Locate the cell with the specified text and output its [x, y] center coordinate. 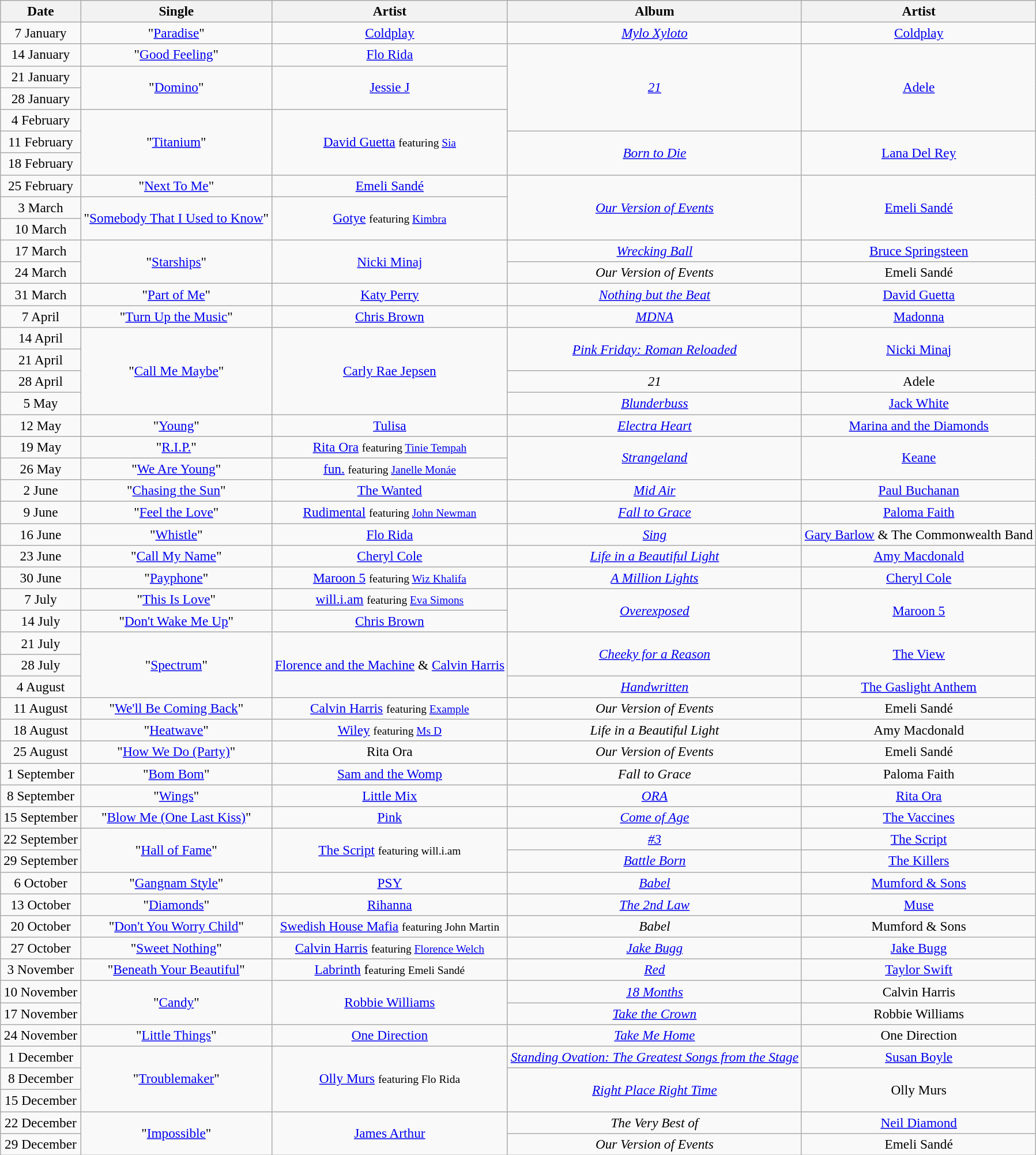
Electra Heart [654, 425]
18 Months [654, 991]
Olly Murs featuring Flo Rida [390, 1078]
"How We Do (Party)" [176, 752]
The Vaccines [919, 817]
27 October [40, 948]
8 September [40, 795]
Mylo Xyloto [654, 33]
8 December [40, 1079]
16 June [40, 534]
14 July [40, 621]
David Guetta featuring Sia [390, 142]
Muse [919, 904]
Rudimental featuring John Newman [390, 512]
Olly Murs [919, 1090]
"Troublemaker" [176, 1078]
2 June [40, 490]
The Script [919, 839]
"Somebody That I Used to Know" [176, 218]
"Titanium" [176, 142]
Pink Friday: Roman Reloaded [654, 349]
"Part of Me" [176, 294]
4 August [40, 686]
"Chasing the Sun" [176, 490]
"Candy" [176, 1002]
"Don't Wake Me Up" [176, 621]
"Hall of Fame" [176, 850]
Rihanna [390, 904]
26 May [40, 469]
1 September [40, 774]
Pink [390, 817]
21 July [40, 643]
29 December [40, 1144]
30 June [40, 578]
#3 [654, 839]
12 May [40, 425]
Keane [919, 458]
Tulisa [390, 425]
"Don't You Worry Child" [176, 926]
"Payphone" [176, 578]
"We Are Young" [176, 469]
"Turn Up the Music" [176, 316]
Neil Diamond [919, 1122]
Strangeland [654, 458]
Labrinth featuring Emeli Sandé [390, 970]
"Paradise" [176, 33]
14 April [40, 338]
Calvin Harris featuring Florence Welch [390, 948]
24 November [40, 1035]
Single [176, 11]
25 February [40, 186]
Overexposed [654, 610]
ORA [654, 795]
Bruce Springsteen [919, 251]
Susan Boyle [919, 1057]
Take Me Home [654, 1035]
11 February [40, 142]
Handwritten [654, 686]
Red [654, 970]
Right Place Right Time [654, 1090]
PSY [390, 883]
David Guetta [919, 294]
will.i.am featuring Eva Simons [390, 599]
4 February [40, 120]
22 September [40, 839]
Standing Ovation: The Greatest Songs from the Stage [654, 1057]
"Good Feeling" [176, 55]
Sam and the Womp [390, 774]
Jack White [919, 403]
Blunderbuss [654, 403]
"Starships" [176, 262]
28 April [40, 382]
21 January [40, 77]
Jessie J [390, 88]
"We'll Be Coming Back" [176, 708]
Carly Rae Jepsen [390, 370]
3 March [40, 207]
Mid Air [654, 490]
21 April [40, 360]
Gotye featuring Kimbra [390, 218]
"Call Me Maybe" [176, 370]
Florence and the Machine & Calvin Harris [390, 664]
Rita Ora featuring Tinie Tempah [390, 447]
The View [919, 654]
15 December [40, 1100]
10 March [40, 229]
"Sweet Nothing" [176, 948]
28 July [40, 665]
29 September [40, 861]
Nothing but the Beat [654, 294]
"Impossible" [176, 1133]
Cheeky for a Reason [654, 654]
14 January [40, 55]
1 December [40, 1057]
James Arthur [390, 1133]
Sing [654, 534]
Album [654, 11]
Little Mix [390, 795]
Maroon 5 [919, 610]
The Gaslight Anthem [919, 686]
Calvin Harris [919, 991]
The 2nd Law [654, 904]
11 August [40, 708]
Taylor Swift [919, 970]
Battle Born [654, 861]
Born to Die [654, 153]
22 December [40, 1122]
"Little Things" [176, 1035]
Paul Buchanan [919, 490]
"Bom Bom" [176, 774]
"Heatwave" [176, 730]
Date [40, 11]
28 January [40, 98]
25 August [40, 752]
MDNA [654, 316]
Wrecking Ball [654, 251]
6 October [40, 883]
"Beneath Your Beautiful" [176, 970]
The Script featuring will.i.am [390, 850]
Lana Del Rey [919, 153]
7 January [40, 33]
"Call My Name" [176, 556]
"Next To Me" [176, 186]
31 March [40, 294]
23 June [40, 556]
Madonna [919, 316]
fun. featuring Janelle Monáe [390, 469]
10 November [40, 991]
The Very Best of [654, 1122]
Marina and the Diamonds [919, 425]
Wiley featuring Ms D [390, 730]
3 November [40, 970]
7 April [40, 316]
17 November [40, 1013]
15 September [40, 817]
17 March [40, 251]
Take the Crown [654, 1013]
"Whistle" [176, 534]
Calvin Harris featuring Example [390, 708]
A Million Lights [654, 578]
"R.I.P." [176, 447]
18 August [40, 730]
"Feel the Love" [176, 512]
9 June [40, 512]
"Wings" [176, 795]
24 March [40, 273]
"Domino" [176, 88]
5 May [40, 403]
Swedish House Mafia featuring John Martin [390, 926]
20 October [40, 926]
13 October [40, 904]
"Diamonds" [176, 904]
"Spectrum" [176, 664]
The Killers [919, 861]
"Young" [176, 425]
Maroon 5 featuring Wiz Khalifa [390, 578]
"Gangnam Style" [176, 883]
The Wanted [390, 490]
"This Is Love" [176, 599]
"Blow Me (One Last Kiss)" [176, 817]
18 February [40, 164]
Come of Age [654, 817]
19 May [40, 447]
7 July [40, 599]
Katy Perry [390, 294]
Gary Barlow & The Commonwealth Band [919, 534]
